Search for the cell housing the specified text and yield its (X, Y) center coordinate. 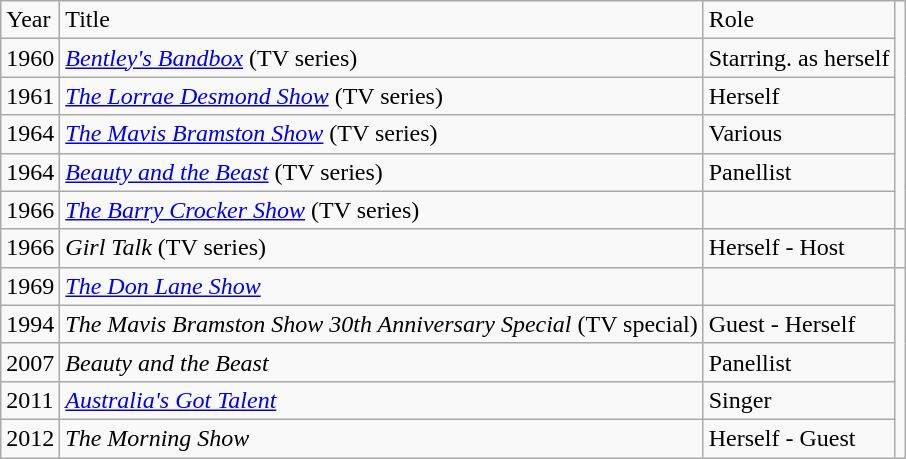
Title (382, 20)
The Mavis Bramston Show (TV series) (382, 134)
The Barry Crocker Show (TV series) (382, 210)
1961 (30, 96)
2011 (30, 400)
Herself - Host (799, 248)
2007 (30, 362)
Bentley's Bandbox (TV series) (382, 58)
Guest - Herself (799, 324)
Starring. as herself (799, 58)
2012 (30, 438)
The Don Lane Show (382, 286)
Year (30, 20)
Australia's Got Talent (382, 400)
Beauty and the Beast (TV series) (382, 172)
Beauty and the Beast (382, 362)
Girl Talk (TV series) (382, 248)
Role (799, 20)
Singer (799, 400)
Herself - Guest (799, 438)
The Morning Show (382, 438)
The Mavis Bramston Show 30th Anniversary Special (TV special) (382, 324)
Herself (799, 96)
The Lorrae Desmond Show (TV series) (382, 96)
1960 (30, 58)
1969 (30, 286)
Various (799, 134)
1994 (30, 324)
